Locate the cell with the specified text and output its [X, Y] center coordinate. 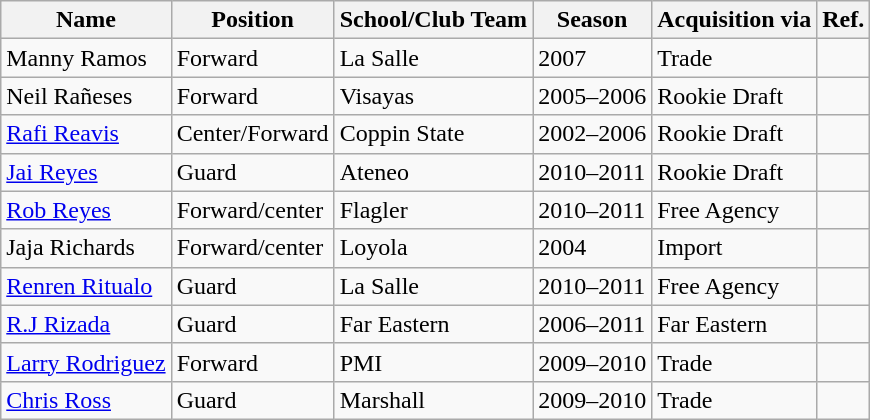
Ref. [844, 20]
Loyola [433, 248]
Rob Reyes [86, 210]
School/Club Team [433, 20]
2005–2006 [592, 96]
Coppin State [433, 134]
Import [734, 248]
R.J Rizada [86, 324]
2006–2011 [592, 324]
Manny Ramos [86, 58]
Flagler [433, 210]
Name [86, 20]
Larry Rodriguez [86, 362]
PMI [433, 362]
2004 [592, 248]
Neil Rañeses [86, 96]
Rafi Reavis [86, 134]
Visayas [433, 96]
Jaja Richards [86, 248]
2002–2006 [592, 134]
Chris Ross [86, 400]
Center/Forward [252, 134]
Ateneo [433, 172]
Jai Reyes [86, 172]
Position [252, 20]
Acquisition via [734, 20]
Marshall [433, 400]
Season [592, 20]
Renren Ritualo [86, 286]
2007 [592, 58]
